Capture the cell that displays the provided text and extract its [X, Y] central coordinate. 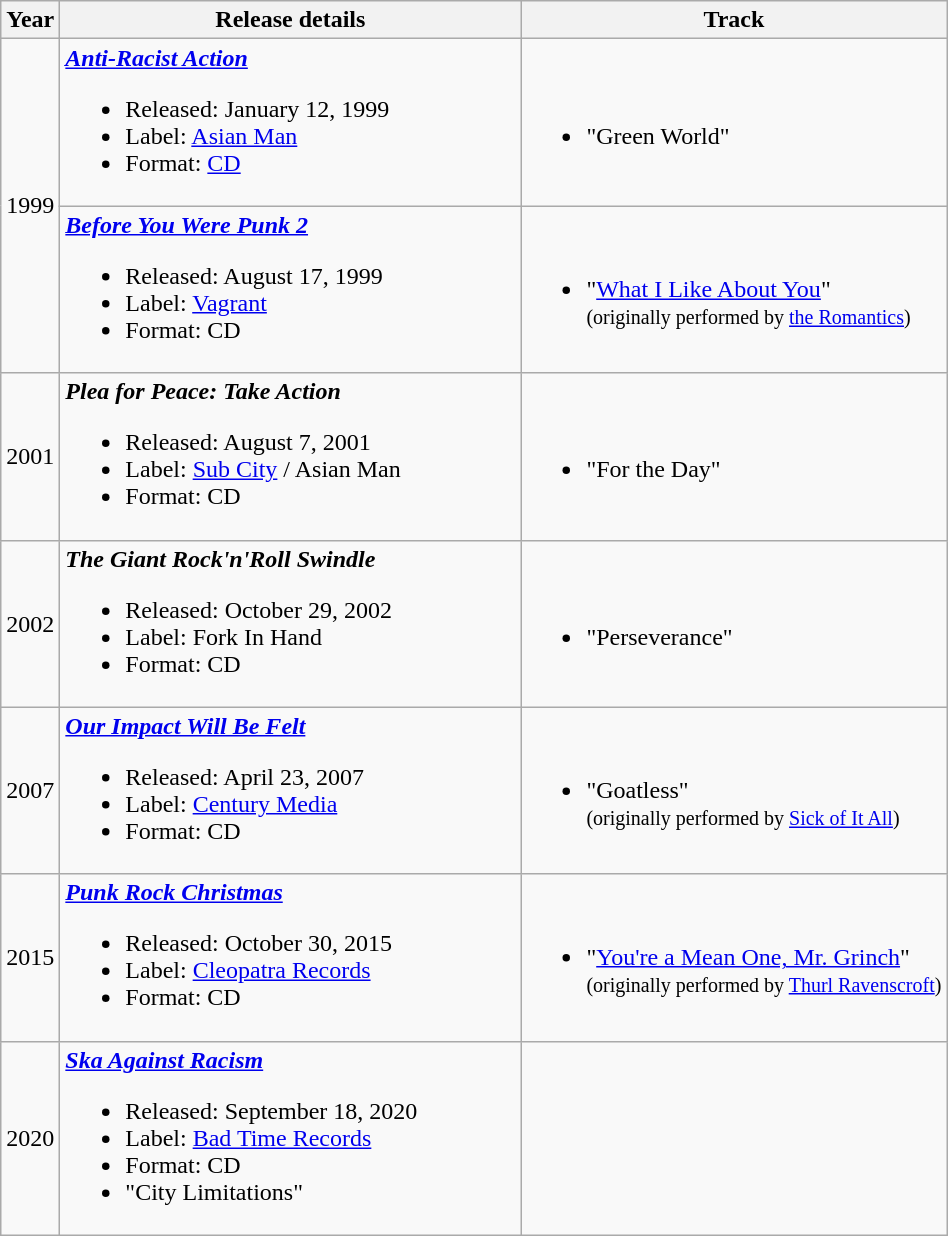
2002 [30, 624]
"You're a Mean One, Mr. Grinch"(originally performed by Thurl Ravenscroft) [734, 958]
Plea for Peace: Take ActionReleased: August 7, 2001Label: Sub City / Asian ManFormat: CD [290, 456]
Year [30, 20]
The Giant Rock'n'Roll SwindleReleased: October 29, 2002Label: Fork In HandFormat: CD [290, 624]
2020 [30, 1138]
"For the Day" [734, 456]
Ska Against RacismReleased: September 18, 2020Label: Bad Time RecordsFormat: CD"City Limitations" [290, 1138]
"What I Like About You"(originally performed by the Romantics) [734, 290]
"Goatless"(originally performed by Sick of It All) [734, 790]
Before You Were Punk 2Released: August 17, 1999Label: VagrantFormat: CD [290, 290]
Track [734, 20]
"Perseverance" [734, 624]
Our Impact Will Be FeltReleased: April 23, 2007Label: Century MediaFormat: CD [290, 790]
2015 [30, 958]
Punk Rock ChristmasReleased: October 30, 2015Label: Cleopatra RecordsFormat: CD [290, 958]
"Green World" [734, 122]
Anti-Racist ActionReleased: January 12, 1999Label: Asian ManFormat: CD [290, 122]
2007 [30, 790]
Release details [290, 20]
2001 [30, 456]
1999 [30, 206]
